Pinpoint the cell where the given text exists, returning its (x, y) midpoint coordinate. 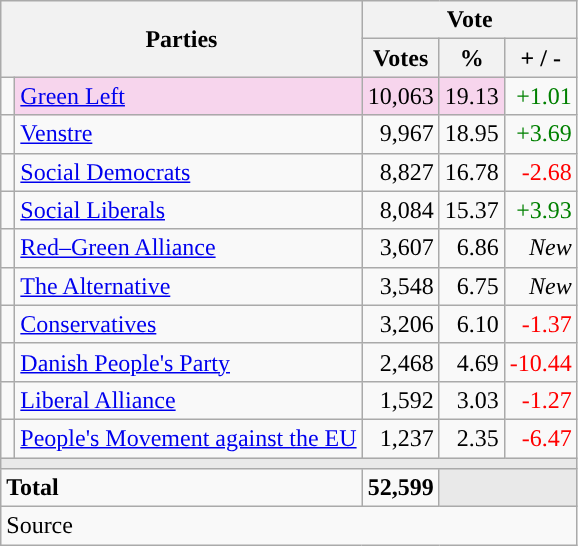
Social Liberals (188, 210)
2,468 (400, 362)
15.37 (472, 210)
The Alternative (188, 286)
Green Left (188, 96)
Parties (182, 39)
8,084 (400, 210)
3,607 (400, 248)
8,827 (400, 172)
+ / - (540, 58)
19.13 (472, 96)
+3.93 (540, 210)
-1.37 (540, 324)
-2.68 (540, 172)
+3.69 (540, 134)
Votes (400, 58)
Source (290, 526)
52,599 (400, 488)
4.69 (472, 362)
Venstre (188, 134)
9,967 (400, 134)
1,592 (400, 400)
10,063 (400, 96)
Liberal Alliance (188, 400)
1,237 (400, 438)
Danish People's Party (188, 362)
16.78 (472, 172)
-10.44 (540, 362)
-6.47 (540, 438)
Vote (470, 20)
2.35 (472, 438)
6.10 (472, 324)
6.75 (472, 286)
3.03 (472, 400)
Social Democrats (188, 172)
3,206 (400, 324)
3,548 (400, 286)
+1.01 (540, 96)
Total (182, 488)
Red–Green Alliance (188, 248)
18.95 (472, 134)
Conservatives (188, 324)
-1.27 (540, 400)
6.86 (472, 248)
% (472, 58)
People's Movement against the EU (188, 438)
